Pinpoint the cell where the given text exists, returning its [X, Y] midpoint coordinate. 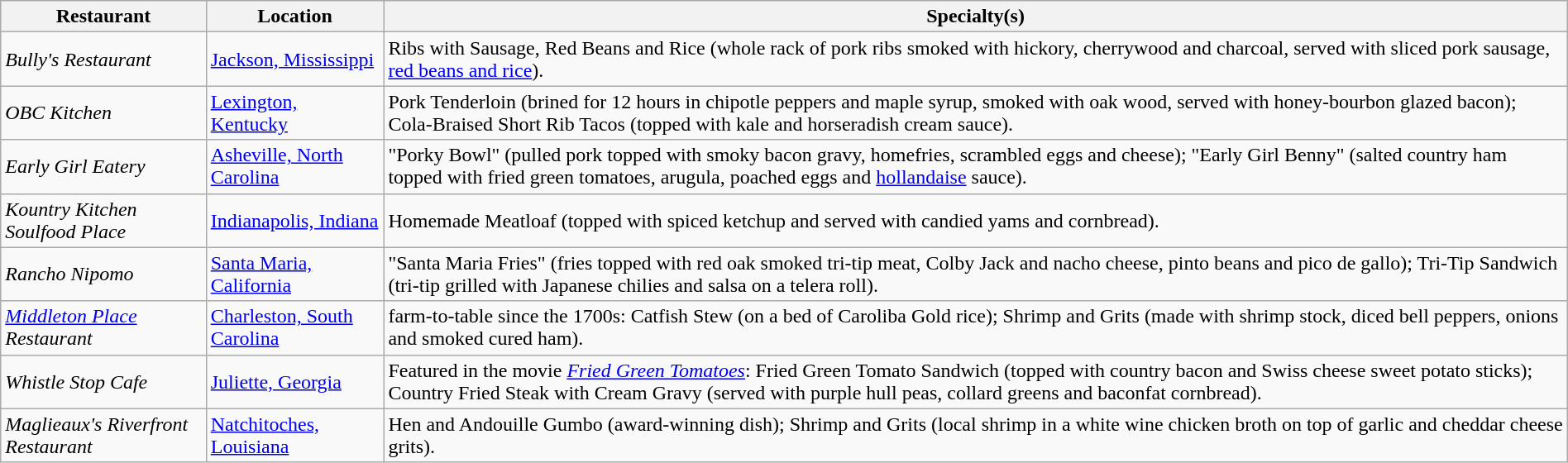
Santa Maria, California [294, 274]
Location [294, 17]
Restaurant [103, 17]
Lexington, Kentucky [294, 112]
Juliette, Georgia [294, 382]
Kountry Kitchen Soulfood Place [103, 220]
Charleston, South Carolina [294, 327]
OBC Kitchen [103, 112]
Bully's Restaurant [103, 60]
Jackson, Mississippi [294, 60]
Homemade Meatloaf (topped with spiced ketchup and served with candied yams and cornbread). [976, 220]
Asheville, North Carolina [294, 167]
Middleton Place Restaurant [103, 327]
Early Girl Eatery [103, 167]
Indianapolis, Indiana [294, 220]
Maglieaux's Riverfront Restaurant [103, 435]
Specialty(s) [976, 17]
Natchitoches, Louisiana [294, 435]
Whistle Stop Cafe [103, 382]
Rancho Nipomo [103, 274]
